From the cell containing the given text, extract its center point as [x, y] coordinate. 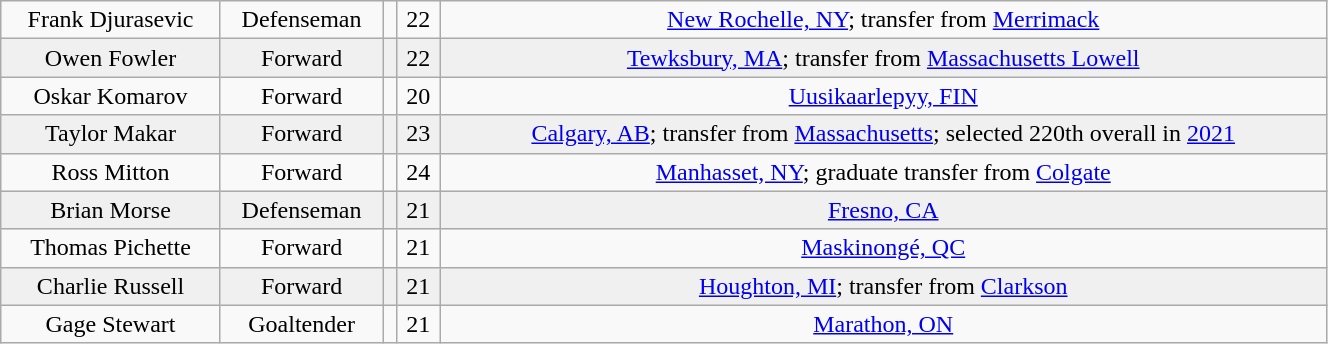
20 [418, 96]
Gage Stewart [111, 324]
Brian Morse [111, 210]
Taylor Makar [111, 134]
Goaltender [301, 324]
Maskinongé, QC [883, 248]
Oskar Komarov [111, 96]
24 [418, 172]
Frank Djurasevic [111, 20]
Ross Mitton [111, 172]
Uusikaarlepyy, FIN [883, 96]
Thomas Pichette [111, 248]
Fresno, CA [883, 210]
Charlie Russell [111, 286]
23 [418, 134]
New Rochelle, NY; transfer from Merrimack [883, 20]
Houghton, MI; transfer from Clarkson [883, 286]
Calgary, AB; transfer from Massachusetts; selected 220th overall in 2021 [883, 134]
Marathon, ON [883, 324]
Manhasset, NY; graduate transfer from Colgate [883, 172]
Owen Fowler [111, 58]
Tewksbury, MA; transfer from Massachusetts Lowell [883, 58]
